Locate the cell with the specified text and output its (x, y) center coordinate. 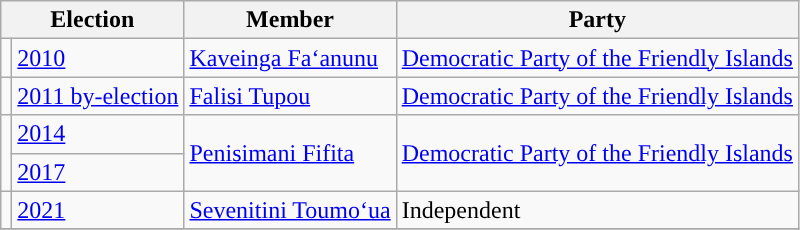
Falisi Tupou (290, 96)
2017 (98, 172)
2011 by-election (98, 96)
Independent (597, 210)
2010 (98, 58)
Party (597, 20)
Penisimani Fifita (290, 153)
Member (290, 20)
Kaveinga Faʻanunu (290, 58)
Sevenitini Toumoʻua (290, 210)
2021 (98, 210)
2014 (98, 134)
Election (92, 20)
